For the text-containing cell, return its midpoint in [x, y] coordinate format. 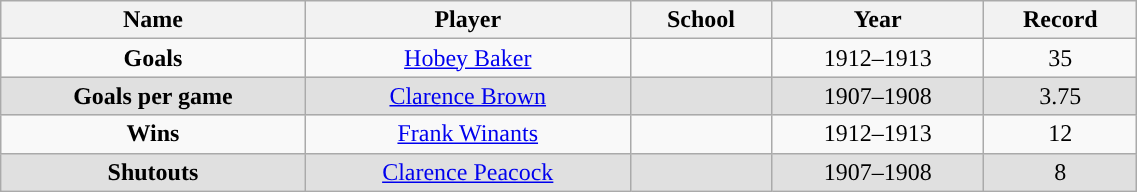
Name [153, 20]
Player [468, 20]
Record [1060, 20]
35 [1060, 58]
Clarence Peacock [468, 172]
School [700, 20]
Year [877, 20]
12 [1060, 134]
Clarence Brown [468, 96]
3.75 [1060, 96]
Goals per game [153, 96]
Wins [153, 134]
Goals [153, 58]
8 [1060, 172]
Shutouts [153, 172]
Hobey Baker [468, 58]
Frank Winants [468, 134]
